Return the (X, Y) coordinate for the center point of the cell that contains the specified text.  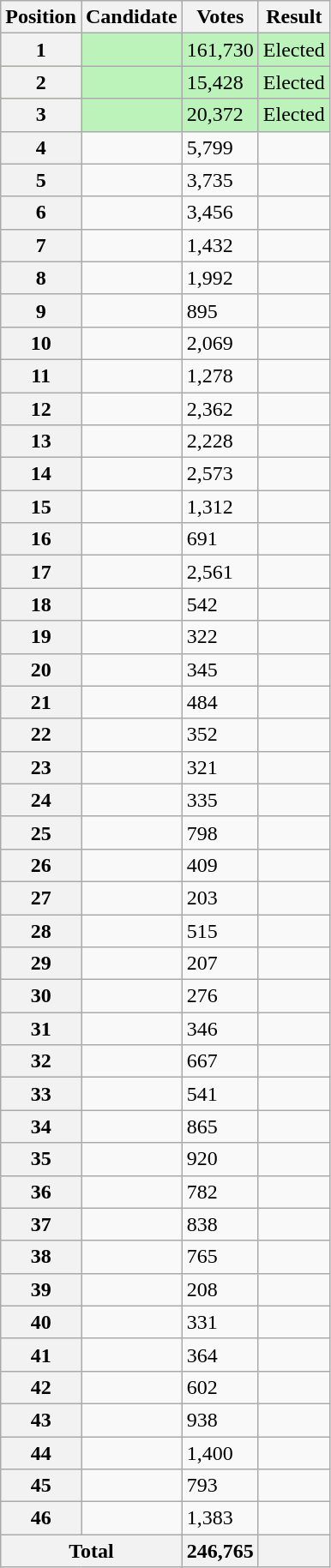
13 (41, 442)
2,362 (220, 409)
276 (220, 996)
20 (41, 670)
542 (220, 604)
541 (220, 1094)
838 (220, 1224)
42 (41, 1387)
346 (220, 1029)
322 (220, 637)
33 (41, 1094)
28 (41, 930)
36 (41, 1192)
793 (220, 1486)
30 (41, 996)
Position (41, 17)
23 (41, 767)
6 (41, 213)
11 (41, 375)
9 (41, 310)
Candidate (131, 17)
17 (41, 572)
920 (220, 1159)
246,765 (220, 1551)
364 (220, 1355)
1,432 (220, 245)
16 (41, 539)
44 (41, 1453)
798 (220, 832)
331 (220, 1322)
1,992 (220, 278)
765 (220, 1257)
18 (41, 604)
5,799 (220, 147)
41 (41, 1355)
1 (41, 50)
2,069 (220, 343)
19 (41, 637)
4 (41, 147)
34 (41, 1126)
40 (41, 1322)
38 (41, 1257)
938 (220, 1420)
865 (220, 1126)
895 (220, 310)
1,312 (220, 507)
352 (220, 735)
203 (220, 898)
15 (41, 507)
26 (41, 865)
Votes (220, 17)
46 (41, 1518)
20,372 (220, 115)
3,456 (220, 213)
2 (41, 82)
Result (293, 17)
37 (41, 1224)
39 (41, 1289)
782 (220, 1192)
15,428 (220, 82)
484 (220, 702)
24 (41, 800)
345 (220, 670)
207 (220, 964)
43 (41, 1420)
25 (41, 832)
3,735 (220, 180)
35 (41, 1159)
32 (41, 1061)
29 (41, 964)
321 (220, 767)
31 (41, 1029)
208 (220, 1289)
602 (220, 1387)
7 (41, 245)
21 (41, 702)
3 (41, 115)
691 (220, 539)
8 (41, 278)
2,228 (220, 442)
409 (220, 865)
1,400 (220, 1453)
2,561 (220, 572)
515 (220, 930)
335 (220, 800)
Total (92, 1551)
1,383 (220, 1518)
667 (220, 1061)
14 (41, 474)
12 (41, 409)
5 (41, 180)
1,278 (220, 375)
2,573 (220, 474)
45 (41, 1486)
10 (41, 343)
22 (41, 735)
27 (41, 898)
161,730 (220, 50)
